For the text-containing cell, return its midpoint in (x, y) coordinate format. 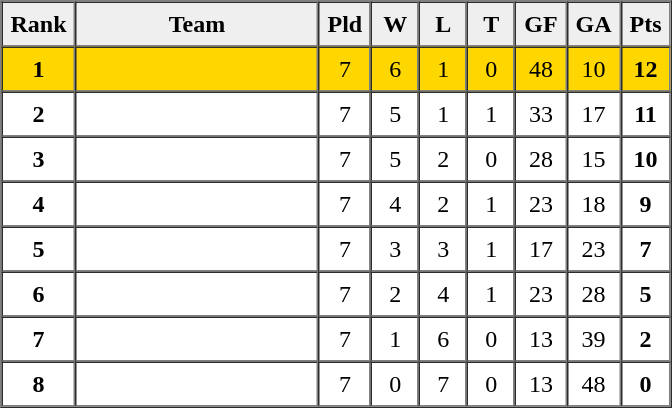
11 (646, 114)
Team (198, 24)
39 (594, 338)
L (443, 24)
15 (594, 158)
T (491, 24)
8 (39, 384)
33 (540, 114)
Pld (346, 24)
W (395, 24)
GF (540, 24)
12 (646, 68)
9 (646, 204)
18 (594, 204)
GA (594, 24)
Pts (646, 24)
Rank (39, 24)
